Locate the cell with the specified text and output its [x, y] center coordinate. 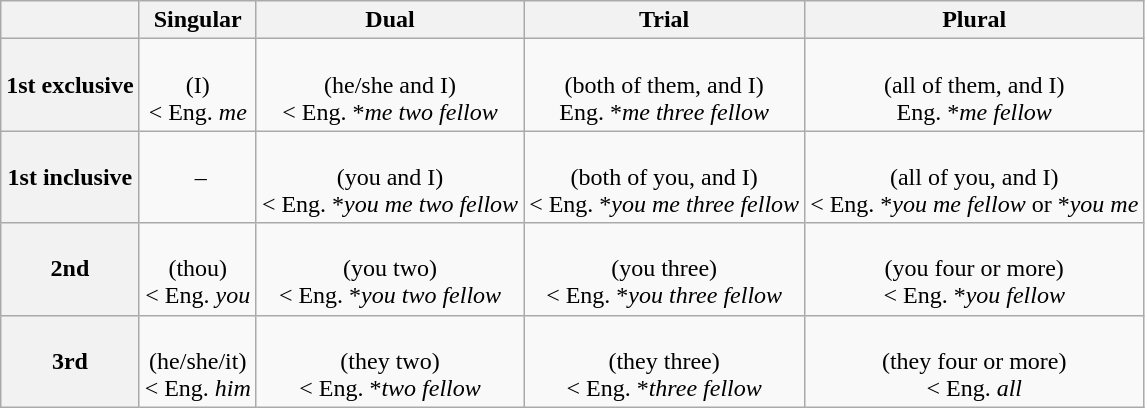
Dual [390, 20]
(they two)< Eng. *two fellow [390, 361]
(both of you, and I)< Eng. *you me three fellow [664, 177]
(you and I)< Eng. *you me two fellow [390, 177]
(thou)< Eng. you [198, 269]
(he/she/it)< Eng. him [198, 361]
(all of you, and I)< Eng. *you me fellow or *you me [974, 177]
Singular [198, 20]
(they three)< Eng. *three fellow [664, 361]
2nd [70, 269]
(I)< Eng. me [198, 85]
(you four or more)< Eng. *you fellow [974, 269]
Plural [974, 20]
(both of them, and I)Eng. *me three fellow [664, 85]
(he/she and I)< Eng. *me two fellow [390, 85]
(they four or more)< Eng. all [974, 361]
1st inclusive [70, 177]
– [198, 177]
Trial [664, 20]
1st exclusive [70, 85]
(you three)< Eng. *you three fellow [664, 269]
(you two)< Eng. *you two fellow [390, 269]
3rd [70, 361]
(all of them, and I)Eng. *me fellow [974, 85]
